For the text-containing cell, return its midpoint in (X, Y) coordinate format. 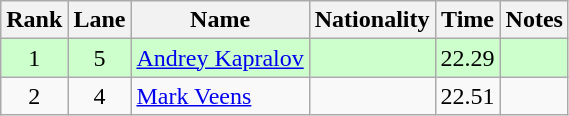
2 (34, 96)
Name (220, 20)
1 (34, 58)
4 (100, 96)
Rank (34, 20)
Time (468, 20)
Mark Veens (220, 96)
22.51 (468, 96)
Lane (100, 20)
Nationality (372, 20)
5 (100, 58)
Andrey Kapralov (220, 58)
Notes (534, 20)
22.29 (468, 58)
